Find where the given text appears and provide that cell's center as (x, y) coordinate. 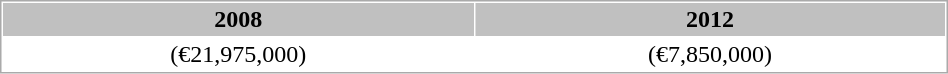
(€7,850,000) (710, 54)
2008 (238, 20)
2012 (710, 20)
(€21,975,000) (238, 54)
